Locate the cell with the specified text and output its [X, Y] center coordinate. 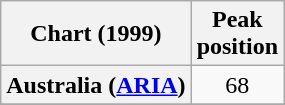
Chart (1999) [96, 34]
Australia (ARIA) [96, 85]
Peakposition [237, 34]
68 [237, 85]
